Find where the given text appears and provide that cell's center as [x, y] coordinate. 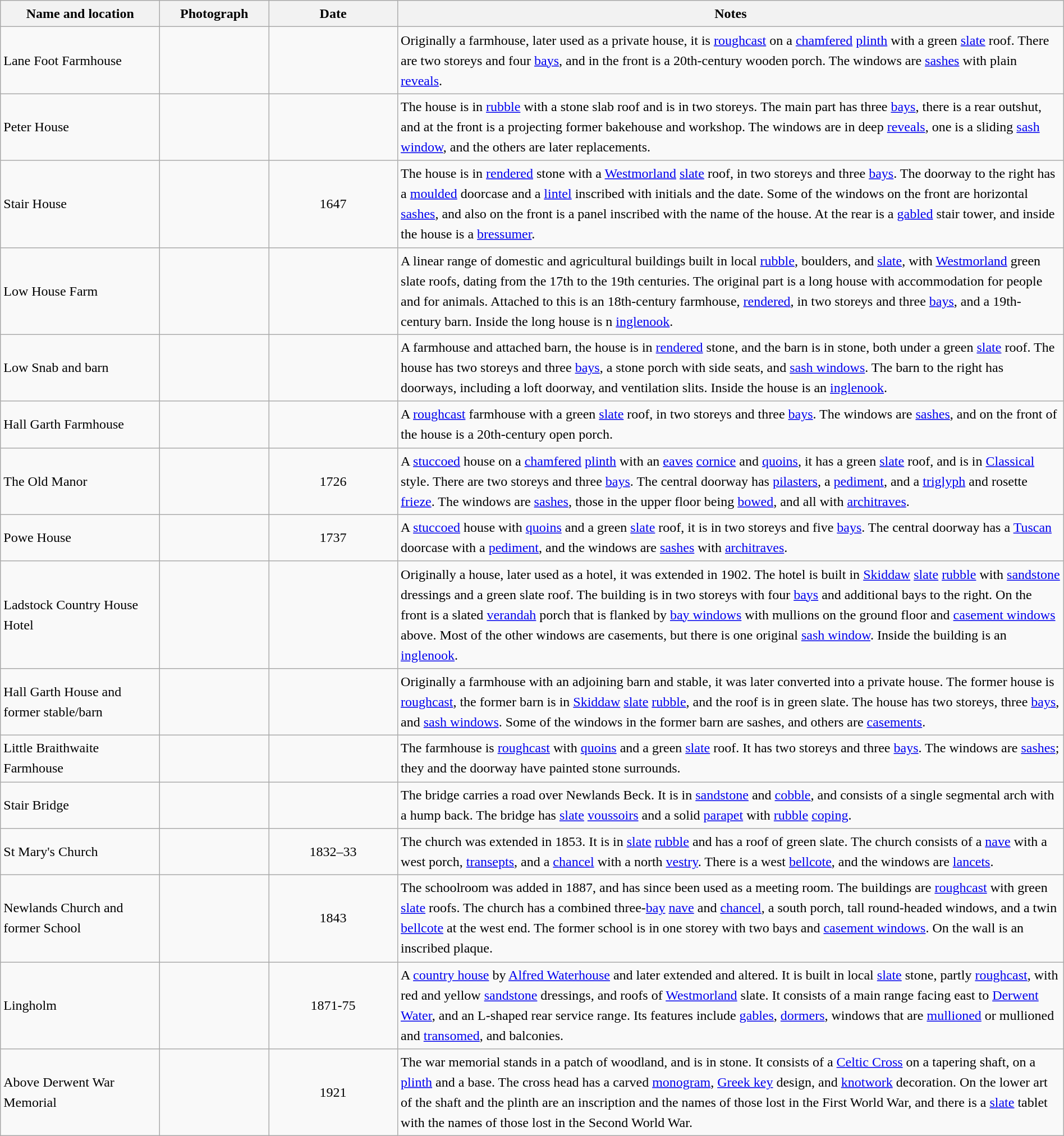
1843 [333, 919]
1832–33 [333, 852]
Newlands Church and former School [80, 919]
Low House Farm [80, 291]
1726 [333, 481]
Photograph [214, 13]
Stair Bridge [80, 806]
Powe House [80, 537]
Lane Foot Farmhouse [80, 61]
Peter House [80, 127]
Stair House [80, 204]
1921 [333, 1093]
Name and location [80, 13]
Ladstock Country House Hotel [80, 615]
Date [333, 13]
1737 [333, 537]
Little Braithwaite Farmhouse [80, 758]
Hall Garth Farmhouse [80, 424]
Low Snab and barn [80, 368]
Hall Garth House and former stable/barn [80, 701]
The Old Manor [80, 481]
St Mary's Church [80, 852]
1647 [333, 204]
Lingholm [80, 1005]
Notes [731, 13]
Above Derwent War Memorial [80, 1093]
1871-75 [333, 1005]
